Identify which cell holds the provided text, then report its [X, Y] central coordinate. 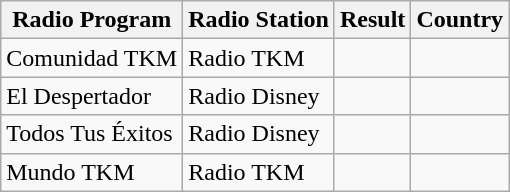
Country [460, 20]
Mundo TKM [92, 172]
Radio Program [92, 20]
Result [372, 20]
Comunidad TKM [92, 58]
El Despertador [92, 96]
Todos Tus Éxitos [92, 134]
Radio Station [259, 20]
